Determine the [X, Y] coordinate at the center of the cell enclosing the given text.  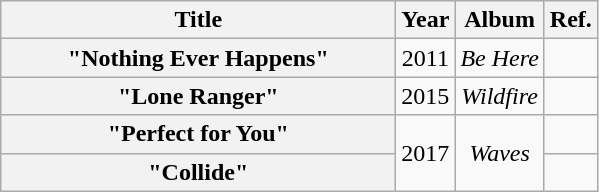
"Lone Ranger" [198, 96]
"Nothing Ever Happens" [198, 58]
"Perfect for You" [198, 134]
2011 [426, 58]
Title [198, 20]
Be Here [500, 58]
Year [426, 20]
2015 [426, 96]
Wildfire [500, 96]
2017 [426, 153]
Ref. [570, 20]
Waves [500, 153]
"Collide" [198, 172]
Album [500, 20]
